Pinpoint the cell where the given text exists, returning its [X, Y] midpoint coordinate. 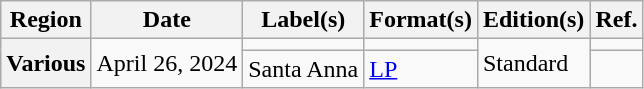
Standard [533, 64]
Edition(s) [533, 20]
Label(s) [304, 20]
Region [46, 20]
April 26, 2024 [167, 64]
LP [421, 69]
Santa Anna [304, 69]
Ref. [616, 20]
Date [167, 20]
Format(s) [421, 20]
Various [46, 64]
